Search for the cell housing the specified text and yield its [X, Y] center coordinate. 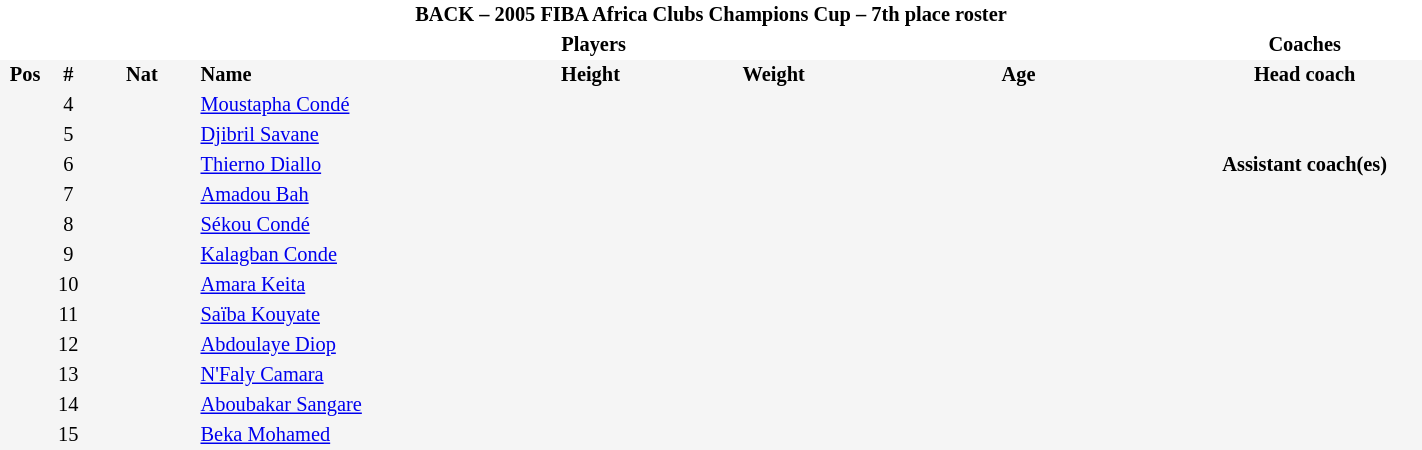
4 [68, 105]
Weight [774, 75]
6 [68, 165]
13 [68, 375]
Kalagban Conde [340, 255]
Pos [25, 75]
Djibril Savane [340, 135]
Amadou Bah [340, 195]
Nat [142, 75]
Thierno Diallo [340, 165]
5 [68, 135]
12 [68, 345]
Coaches [1304, 45]
7 [68, 195]
11 [68, 315]
10 [68, 285]
Abdoulaye Diop [340, 345]
Age [1019, 75]
Head coach [1304, 75]
Assistant coach(es) [1304, 165]
Name [340, 75]
Beka Mohamed [340, 435]
Players [594, 45]
9 [68, 255]
Aboubakar Sangare [340, 405]
Amara Keita [340, 285]
BACK – 2005 FIBA Africa Clubs Champions Cup – 7th place roster [711, 15]
14 [68, 405]
Height [591, 75]
Moustapha Condé [340, 105]
Saïba Kouyate [340, 315]
N'Faly Camara [340, 375]
Sékou Condé [340, 225]
8 [68, 225]
# [68, 75]
15 [68, 435]
